Find where the given text appears and provide that cell's center as (x, y) coordinate. 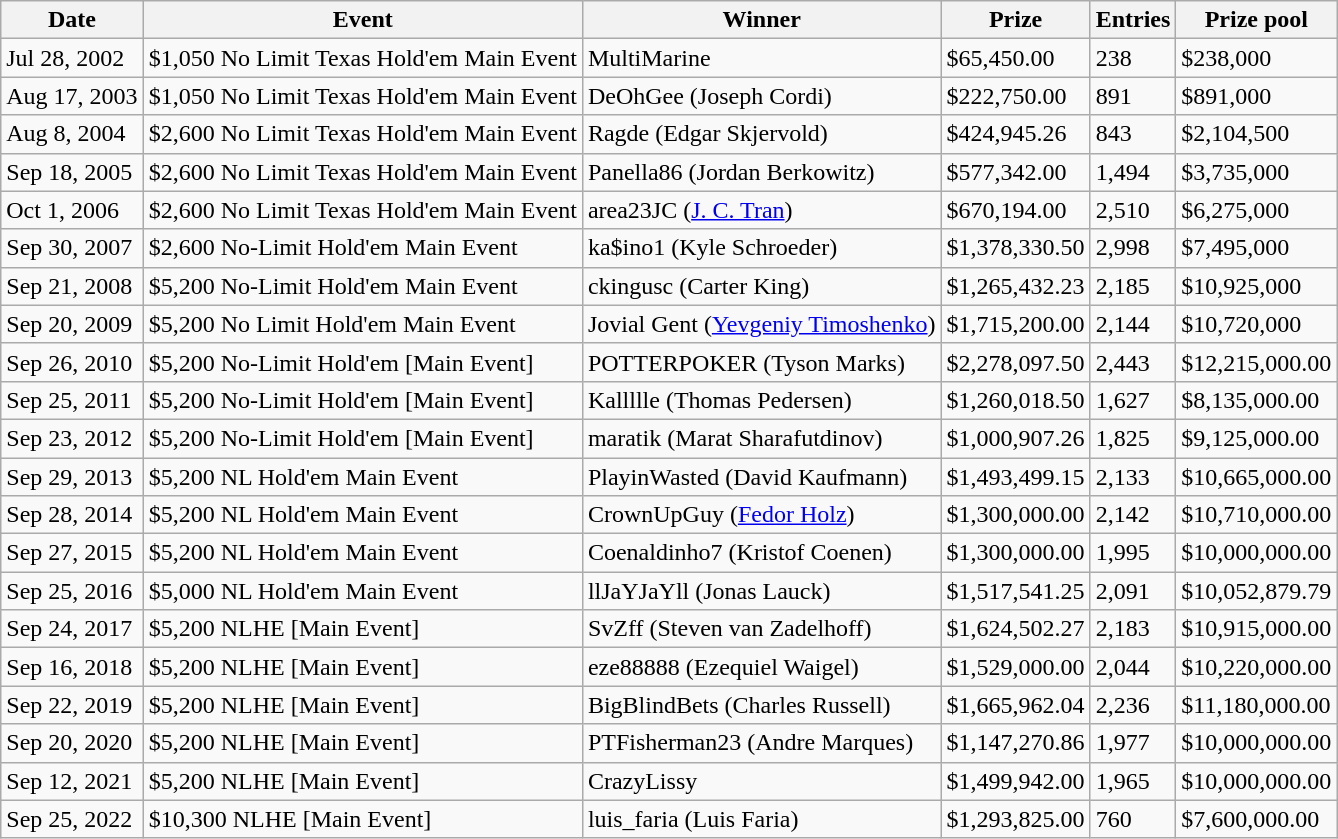
Sep 25, 2022 (72, 819)
1,977 (1133, 743)
$1,624,502.27 (1016, 629)
Sep 24, 2017 (72, 629)
POTTERPOKER (Tyson Marks) (762, 362)
2,998 (1133, 248)
2,133 (1133, 477)
Kallllle (Thomas Pedersen) (762, 400)
Sep 26, 2010 (72, 362)
maratik (Marat Sharafutdinov) (762, 438)
Sep 18, 2005 (72, 172)
area23JC (J. C. Tran) (762, 210)
$1,000,907.26 (1016, 438)
2,144 (1133, 324)
Entries (1133, 20)
$891,000 (1256, 96)
1,825 (1133, 438)
2,044 (1133, 667)
$577,342.00 (1016, 172)
Sep 21, 2008 (72, 286)
843 (1133, 134)
$12,215,000.00 (1256, 362)
$10,915,000.00 (1256, 629)
CrownUpGuy (Fedor Holz) (762, 515)
Aug 17, 2003 (72, 96)
Sep 27, 2015 (72, 553)
BigBlindBets (Charles Russell) (762, 705)
Jovial Gent (Yevgeniy Timoshenko) (762, 324)
$10,300 NLHE [Main Event] (362, 819)
$1,147,270.86 (1016, 743)
Winner (762, 20)
DeOhGee (Joseph Cordi) (762, 96)
Prize (1016, 20)
$10,052,879.79 (1256, 591)
2,185 (1133, 286)
891 (1133, 96)
Sep 22, 2019 (72, 705)
$11,180,000.00 (1256, 705)
Sep 25, 2011 (72, 400)
$7,495,000 (1256, 248)
$2,278,097.50 (1016, 362)
Aug 8, 2004 (72, 134)
$7,600,000.00 (1256, 819)
llJaYJaYll (Jonas Lauck) (762, 591)
Sep 29, 2013 (72, 477)
Date (72, 20)
$9,125,000.00 (1256, 438)
$1,665,962.04 (1016, 705)
Ragde (Edgar Skjervold) (762, 134)
Sep 20, 2020 (72, 743)
Coenaldinho7 (Kristof Coenen) (762, 553)
Sep 16, 2018 (72, 667)
ka$ino1 (Kyle Schroeder) (762, 248)
2,236 (1133, 705)
$2,600 No-Limit Hold'em Main Event (362, 248)
$8,135,000.00 (1256, 400)
$2,104,500 (1256, 134)
$10,925,000 (1256, 286)
$10,720,000 (1256, 324)
$10,220,000.00 (1256, 667)
$1,378,330.50 (1016, 248)
Sep 30, 2007 (72, 248)
$1,499,942.00 (1016, 781)
2,142 (1133, 515)
2,510 (1133, 210)
$1,293,825.00 (1016, 819)
$6,275,000 (1256, 210)
$10,710,000.00 (1256, 515)
238 (1133, 58)
$3,735,000 (1256, 172)
2,443 (1133, 362)
2,183 (1133, 629)
$238,000 (1256, 58)
Panella86 (Jordan Berkowitz) (762, 172)
760 (1133, 819)
Sep 28, 2014 (72, 515)
1,995 (1133, 553)
2,091 (1133, 591)
$5,000 NL Hold'em Main Event (362, 591)
$65,450.00 (1016, 58)
$1,529,000.00 (1016, 667)
CrazyLissy (762, 781)
MultiMarine (762, 58)
$424,945.26 (1016, 134)
1,494 (1133, 172)
ckingusc (Carter King) (762, 286)
$1,715,200.00 (1016, 324)
$5,200 No-Limit Hold'em Main Event (362, 286)
$10,665,000.00 (1256, 477)
Jul 28, 2002 (72, 58)
Oct 1, 2006 (72, 210)
$1,265,432.23 (1016, 286)
$5,200 No Limit Hold'em Main Event (362, 324)
luis_faria (Luis Faria) (762, 819)
eze88888 (Ezequiel Waigel) (762, 667)
SvZff (Steven van Zadelhoff) (762, 629)
$222,750.00 (1016, 96)
1,965 (1133, 781)
Prize pool (1256, 20)
PlayinWasted (David Kaufmann) (762, 477)
Sep 25, 2016 (72, 591)
PTFisherman23 (Andre Marques) (762, 743)
$1,493,499.15 (1016, 477)
Sep 23, 2012 (72, 438)
1,627 (1133, 400)
$670,194.00 (1016, 210)
Event (362, 20)
Sep 12, 2021 (72, 781)
$1,260,018.50 (1016, 400)
Sep 20, 2009 (72, 324)
$1,517,541.25 (1016, 591)
